Detect which cell encompasses the target text, then output its [X, Y] center coordinate. 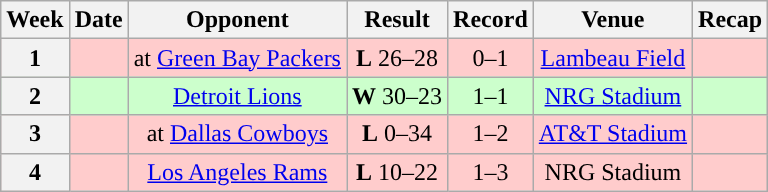
Week [35, 20]
1–2 [491, 134]
AT&T Stadium [612, 134]
L 26–28 [396, 58]
at Dallas Cowboys [237, 134]
2 [35, 96]
1–3 [491, 172]
Result [396, 20]
Opponent [237, 20]
L 10–22 [396, 172]
Recap [730, 20]
Venue [612, 20]
4 [35, 172]
W 30–23 [396, 96]
1–1 [491, 96]
3 [35, 134]
Date [98, 20]
Record [491, 20]
Los Angeles Rams [237, 172]
L 0–34 [396, 134]
0–1 [491, 58]
Lambeau Field [612, 58]
1 [35, 58]
Detroit Lions [237, 96]
at Green Bay Packers [237, 58]
